Return (X, Y) of the center of cell containing provided text 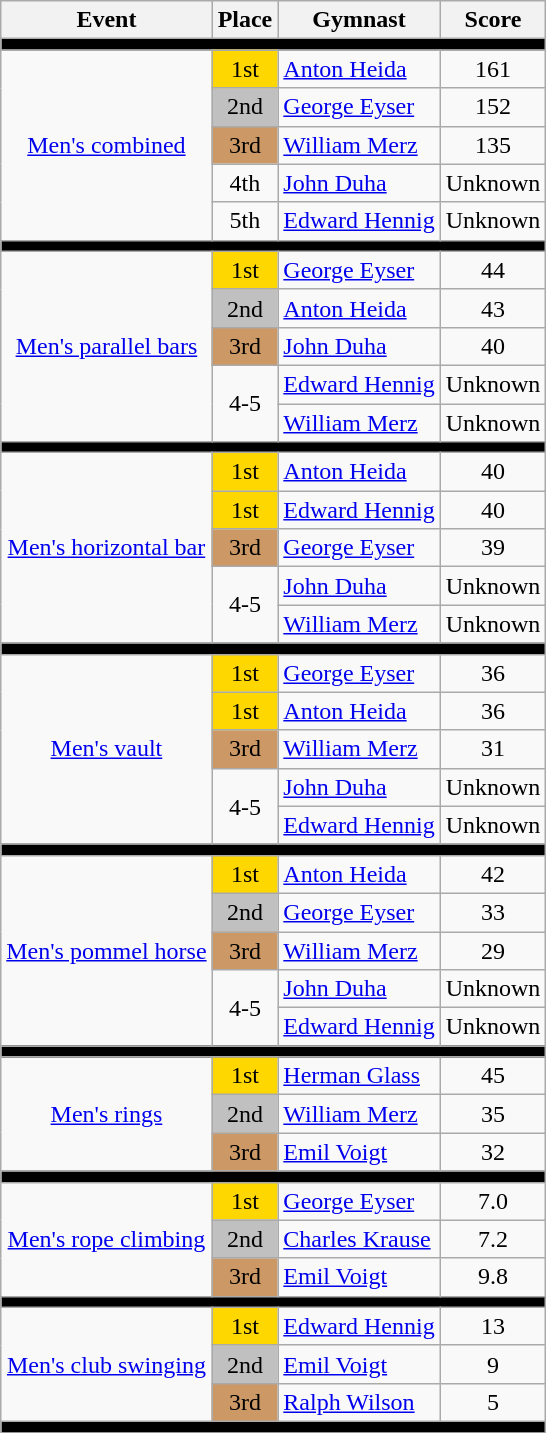
Men's parallel bars (106, 346)
7.2 (493, 1239)
135 (493, 145)
42 (493, 874)
31 (493, 749)
33 (493, 912)
7.0 (493, 1201)
5 (493, 1402)
Ralph Wilson (359, 1402)
161 (493, 69)
4th (245, 183)
Event (106, 20)
Men's rope climbing (106, 1239)
9.8 (493, 1277)
Gymnast (359, 20)
Men's club swinging (106, 1364)
152 (493, 107)
Men's combined (106, 145)
Charles Krause (359, 1239)
Men's vault (106, 749)
13 (493, 1326)
9 (493, 1364)
43 (493, 308)
29 (493, 951)
Men's pommel horse (106, 950)
32 (493, 1152)
5th (245, 221)
35 (493, 1114)
Men's rings (106, 1114)
Score (493, 20)
45 (493, 1076)
Men's horizontal bar (106, 548)
39 (493, 548)
Herman Glass (359, 1076)
44 (493, 270)
Place (245, 20)
